Identify which cell holds the provided text, then report its [X, Y] central coordinate. 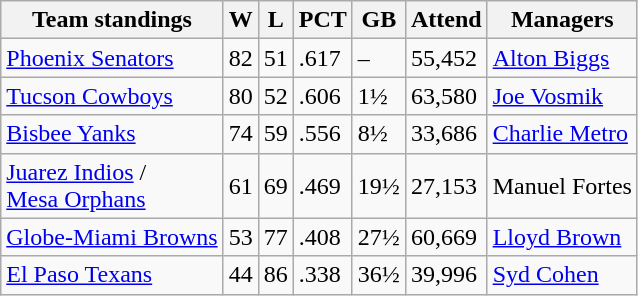
W [240, 20]
86 [276, 275]
53 [240, 237]
27,153 [446, 186]
8½ [378, 134]
– [378, 58]
Charlie Metro [562, 134]
Phoenix Senators [112, 58]
.606 [322, 96]
61 [240, 186]
.408 [322, 237]
33,686 [446, 134]
82 [240, 58]
.338 [322, 275]
Juarez Indios / Mesa Orphans [112, 186]
PCT [322, 20]
Managers [562, 20]
52 [276, 96]
.469 [322, 186]
Bisbee Yanks [112, 134]
Lloyd Brown [562, 237]
Globe-Miami Browns [112, 237]
Team standings [112, 20]
39,996 [446, 275]
77 [276, 237]
Syd Cohen [562, 275]
59 [276, 134]
Attend [446, 20]
.556 [322, 134]
Joe Vosmik [562, 96]
27½ [378, 237]
60,669 [446, 237]
19½ [378, 186]
63,580 [446, 96]
Alton Biggs [562, 58]
1½ [378, 96]
El Paso Texans [112, 275]
51 [276, 58]
.617 [322, 58]
74 [240, 134]
GB [378, 20]
80 [240, 96]
55,452 [446, 58]
36½ [378, 275]
Manuel Fortes [562, 186]
69 [276, 186]
44 [240, 275]
L [276, 20]
Tucson Cowboys [112, 96]
